Locate the cell with the specified text and output its (x, y) center coordinate. 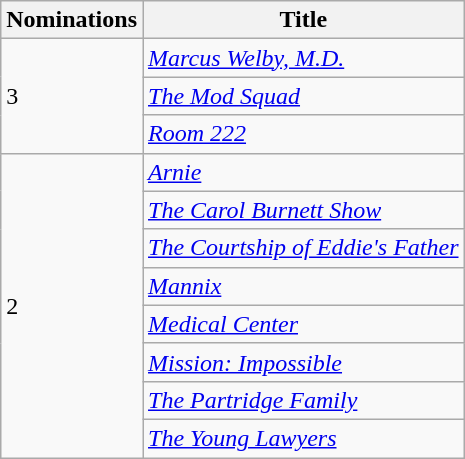
Marcus Welby, M.D. (303, 58)
The Partridge Family (303, 400)
2 (72, 305)
The Young Lawyers (303, 438)
Title (303, 20)
Mission: Impossible (303, 362)
The Carol Burnett Show (303, 210)
Nominations (72, 20)
Room 222 (303, 134)
The Courtship of Eddie's Father (303, 248)
Medical Center (303, 324)
3 (72, 96)
The Mod Squad (303, 96)
Mannix (303, 286)
Arnie (303, 172)
